Determine the [x, y] coordinate at the center of the cell enclosing the given text.  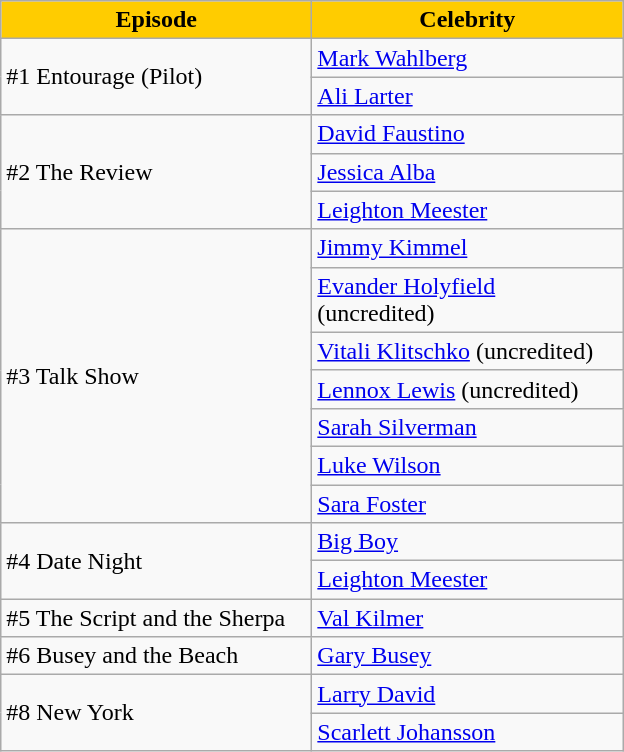
#4 Date Night [156, 561]
Episode [156, 20]
Evander Holyfield (uncredited) [468, 300]
David Faustino [468, 134]
Luke Wilson [468, 465]
Mark Wahlberg [468, 58]
#5 The Script and the Sherpa [156, 618]
#3 Talk Show [156, 376]
#2 The Review [156, 172]
Celebrity [468, 20]
Scarlett Johansson [468, 732]
Big Boy [468, 542]
Larry David [468, 694]
#6 Busey and the Beach [156, 656]
#8 New York [156, 713]
Jessica Alba [468, 172]
Sara Foster [468, 503]
Val Kilmer [468, 618]
Jimmy Kimmel [468, 248]
Gary Busey [468, 656]
#1 Entourage (Pilot) [156, 77]
Sarah Silverman [468, 427]
Lennox Lewis (uncredited) [468, 389]
Vitali Klitschko (uncredited) [468, 351]
Ali Larter [468, 96]
